Identify which cell holds the provided text, then report its (X, Y) central coordinate. 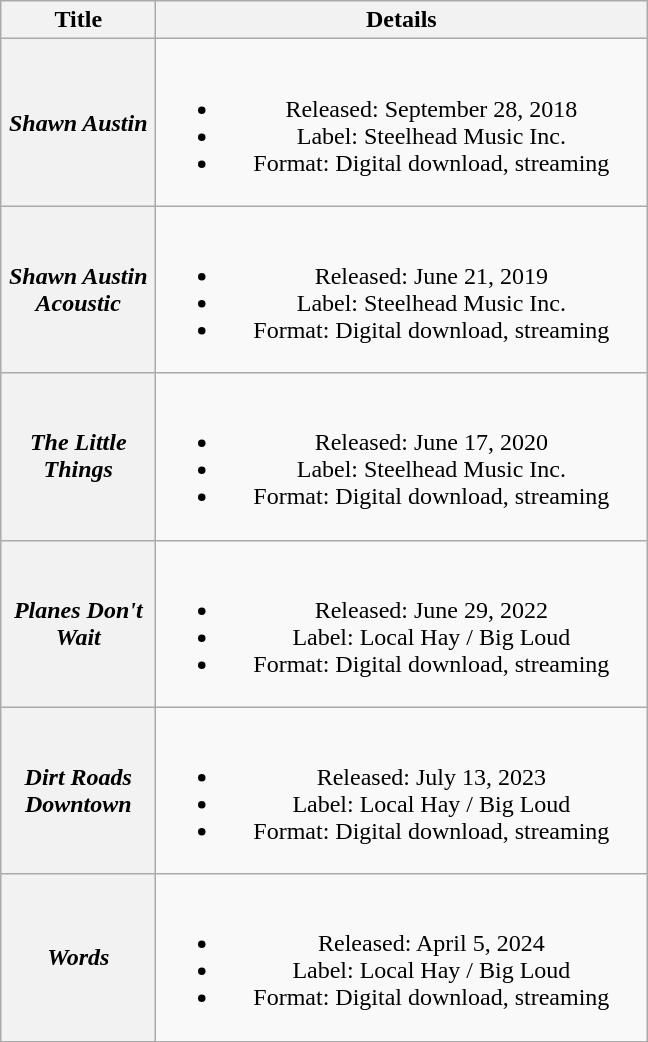
Released: July 13, 2023Label: Local Hay / Big LoudFormat: Digital download, streaming (402, 790)
Dirt Roads Downtown (78, 790)
Words (78, 958)
The Little Things (78, 456)
Released: April 5, 2024Label: Local Hay / Big LoudFormat: Digital download, streaming (402, 958)
Released: June 21, 2019Label: Steelhead Music Inc.Format: Digital download, streaming (402, 290)
Released: September 28, 2018Label: Steelhead Music Inc.Format: Digital download, streaming (402, 122)
Planes Don't Wait (78, 624)
Title (78, 20)
Details (402, 20)
Shawn Austin Acoustic (78, 290)
Shawn Austin (78, 122)
Released: June 17, 2020Label: Steelhead Music Inc.Format: Digital download, streaming (402, 456)
Released: June 29, 2022Label: Local Hay / Big LoudFormat: Digital download, streaming (402, 624)
